Determine the [x, y] coordinate at the center of the cell enclosing the given text.  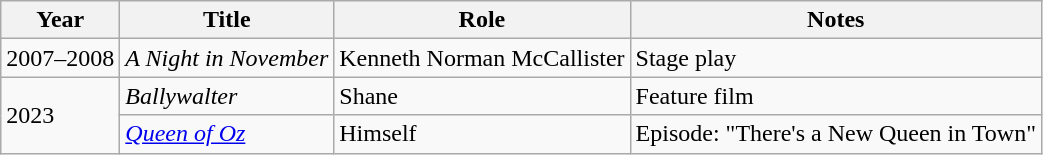
Kenneth Norman McCallister [482, 58]
Feature film [836, 96]
Year [60, 20]
2007–2008 [60, 58]
Role [482, 20]
Episode: "There's a New Queen in Town" [836, 134]
Title [227, 20]
A Night in November [227, 58]
Stage play [836, 58]
2023 [60, 115]
Shane [482, 96]
Queen of Oz [227, 134]
Notes [836, 20]
Himself [482, 134]
Ballywalter [227, 96]
